Output the [X, Y] coordinate of the center of the cell containing the given text.  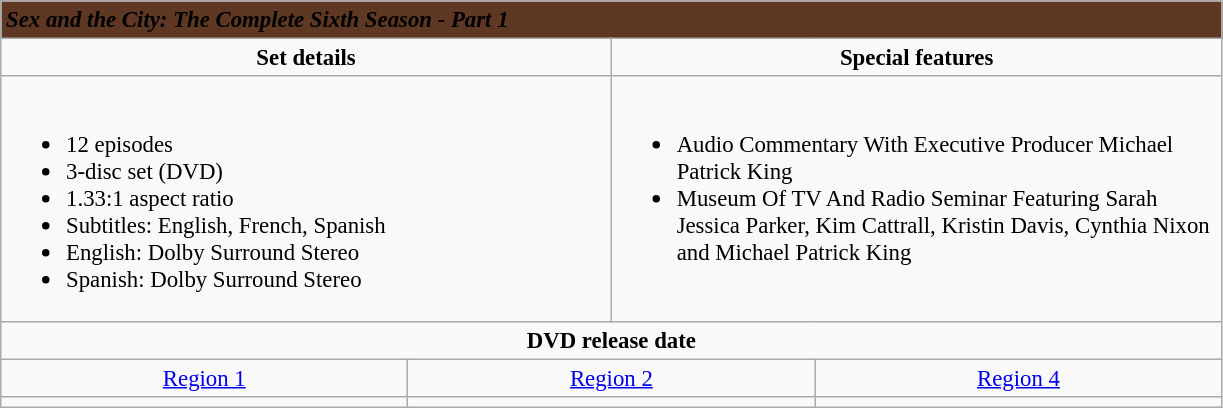
DVD release date [612, 340]
Region 4 [1018, 378]
Sex and the City: The Complete Sixth Season - Part 1 [612, 20]
Region 2 [612, 378]
Set details [306, 58]
12 episodes3-disc set (DVD)1.33:1 aspect ratioSubtitles: English, French, SpanishEnglish: Dolby Surround StereoSpanish: Dolby Surround Stereo [306, 198]
Region 1 [204, 378]
Special features [916, 58]
